Capture the cell that displays the provided text and extract its [x, y] central coordinate. 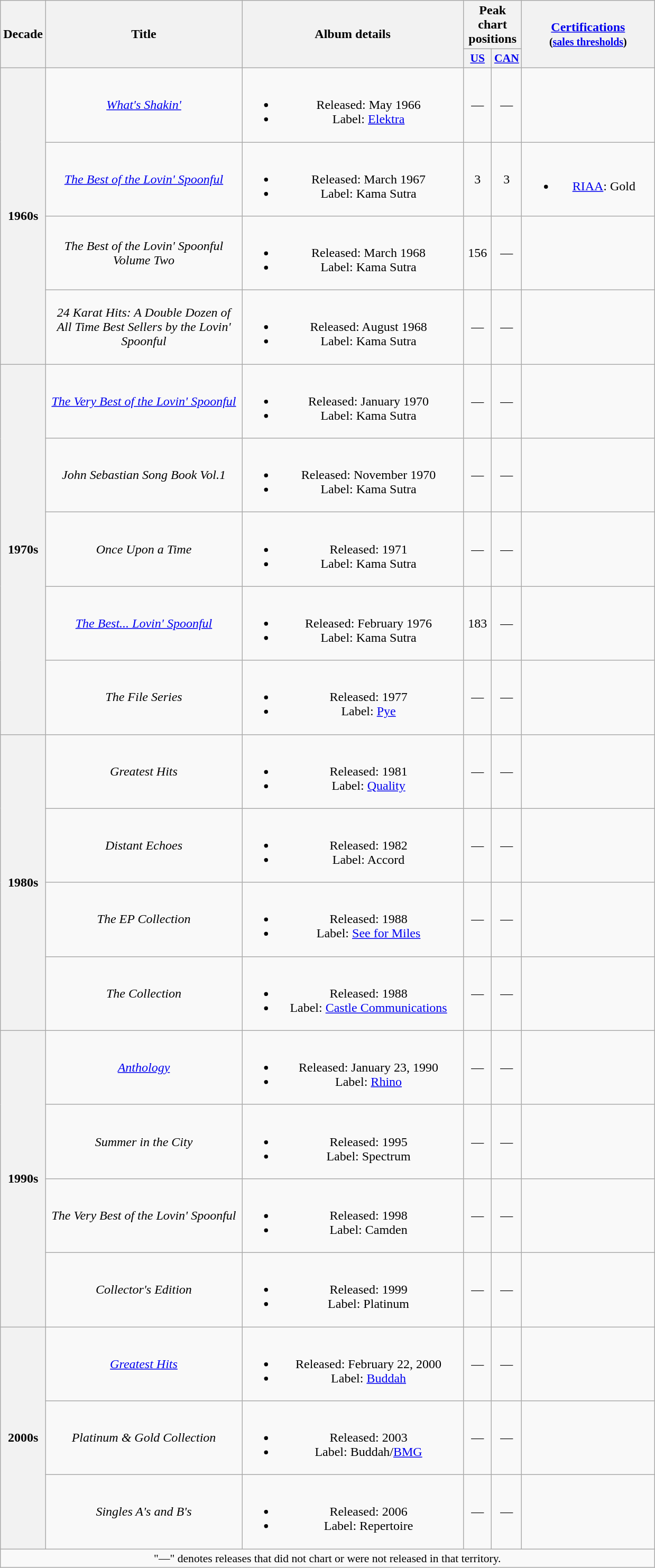
Certifications(sales thresholds) [588, 34]
1970s [23, 549]
The Best of the Lovin' Spoonful Volume Two [144, 253]
Released: 1988Label: Castle Communications [353, 993]
Released: August 1968Label: Kama Sutra [353, 327]
Released: 2006Label: Repertoire [353, 1512]
1980s [23, 882]
Released: 1981Label: Quality [353, 771]
Released: January 23, 1990Label: Rhino [353, 1067]
The Best of the Lovin' Spoonful [144, 179]
2000s [23, 1438]
RIAA: Gold [588, 179]
Released: 1988Label: See for Miles [353, 919]
24 Karat Hits: A Double Dozen of All Time Best Sellers by the Lovin' Spoonful [144, 327]
The Collection [144, 993]
Peak chart positions [493, 25]
Released: 2003Label: Buddah/BMG [353, 1438]
Released: March 1968Label: Kama Sutra [353, 253]
1990s [23, 1178]
CAN [506, 59]
The Best... Lovin' Spoonful [144, 623]
Distant Echoes [144, 845]
Released: February 1976Label: Kama Sutra [353, 623]
Released: May 1966Label: Elektra [353, 105]
What's Shakin' [144, 105]
Released: February 22, 2000Label: Buddah [353, 1364]
Collector's Edition [144, 1289]
Album details [353, 34]
Released: 1977Label: Pye [353, 697]
Title [144, 34]
Released: 1995Label: Spectrum [353, 1141]
John Sebastian Song Book Vol.1 [144, 475]
Released: 1999Label: Platinum [353, 1289]
156 [478, 253]
Summer in the City [144, 1141]
The File Series [144, 697]
1960s [23, 216]
Released: January 1970Label: Kama Sutra [353, 401]
Released: 1998Label: Camden [353, 1215]
Released: 1982Label: Accord [353, 845]
Released: 1971Label: Kama Sutra [353, 549]
Once Upon a Time [144, 549]
Released: November 1970Label: Kama Sutra [353, 475]
US [478, 59]
Released: March 1967Label: Kama Sutra [353, 179]
"—" denotes releases that did not chart or were not released in that territory. [328, 1558]
Anthology [144, 1067]
Singles A's and B's [144, 1512]
Decade [23, 34]
183 [478, 623]
Platinum & Gold Collection [144, 1438]
The EP Collection [144, 919]
